Scan for the cell matching the given text and deliver its (x, y) coordinate at center. 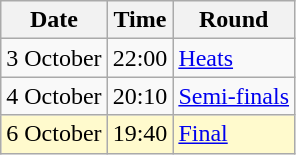
19:40 (140, 134)
Semi-finals (234, 96)
20:10 (140, 96)
3 October (54, 58)
22:00 (140, 58)
Time (140, 20)
Round (234, 20)
Date (54, 20)
4 October (54, 96)
6 October (54, 134)
Final (234, 134)
Heats (234, 58)
